For the text-containing cell, return its midpoint in [x, y] coordinate format. 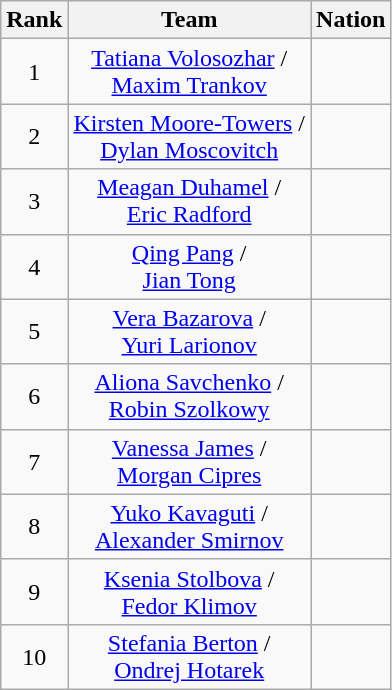
Kirsten Moore-Towers / Dylan Moscovitch [190, 136]
2 [34, 136]
5 [34, 332]
Rank [34, 20]
Nation [351, 20]
Ksenia Stolbova / Fedor Klimov [190, 592]
3 [34, 202]
9 [34, 592]
8 [34, 526]
7 [34, 462]
Vanessa James / Morgan Cipres [190, 462]
Aliona Savchenko / Robin Szolkowy [190, 396]
1 [34, 72]
Vera Bazarova / Yuri Larionov [190, 332]
Yuko Kavaguti / Alexander Smirnov [190, 526]
6 [34, 396]
Stefania Berton / Ondrej Hotarek [190, 656]
10 [34, 656]
Qing Pang / Jian Tong [190, 266]
Meagan Duhamel / Eric Radford [190, 202]
4 [34, 266]
Tatiana Volosozhar / Maxim Trankov [190, 72]
Team [190, 20]
